Pinpoint the cell where the given text exists, returning its [X, Y] midpoint coordinate. 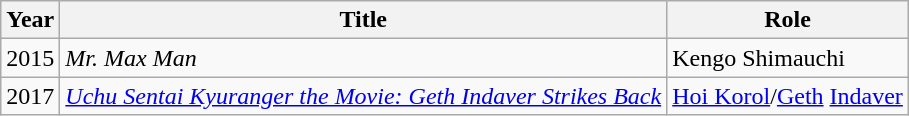
Mr. Max Man [364, 58]
2017 [30, 96]
Uchu Sentai Kyuranger the Movie: Geth Indaver Strikes Back [364, 96]
Year [30, 20]
Hoi Korol/Geth Indaver [788, 96]
Role [788, 20]
Kengo Shimauchi [788, 58]
2015 [30, 58]
Title [364, 20]
